Locate the cell with the specified text and output its [x, y] center coordinate. 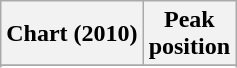
Peakposition [189, 34]
Chart (2010) [72, 34]
